Scan for the cell matching the given text and deliver its (X, Y) coordinate at center. 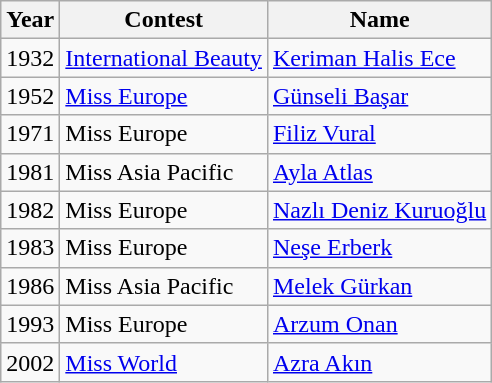
Nazlı Deniz Kuruoğlu (379, 210)
2002 (30, 362)
Neşe Erberk (379, 248)
Ayla Atlas (379, 172)
Filiz Vural (379, 134)
1983 (30, 248)
Azra Akın (379, 362)
International Beauty (164, 58)
1986 (30, 286)
1932 (30, 58)
Year (30, 20)
Günseli Başar (379, 96)
Keriman Halis Ece (379, 58)
Contest (164, 20)
1982 (30, 210)
1993 (30, 324)
1952 (30, 96)
Name (379, 20)
Arzum Onan (379, 324)
Miss World (164, 362)
Melek Gürkan (379, 286)
1971 (30, 134)
1981 (30, 172)
